Determine the (x, y) coordinate at the center of the cell enclosing the given text.  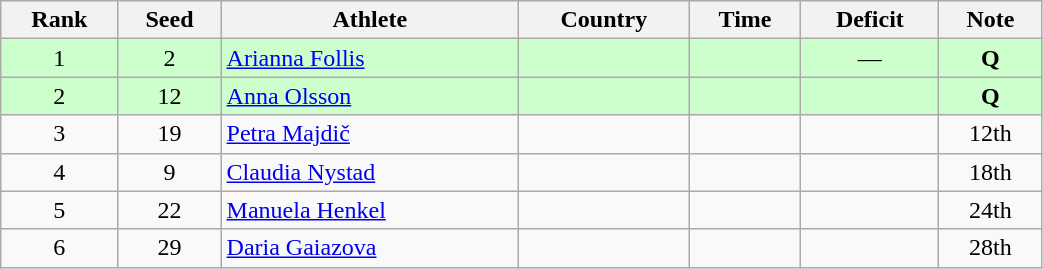
5 (60, 210)
Seed (170, 20)
Note (990, 20)
3 (60, 134)
12 (170, 96)
18th (990, 172)
28th (990, 248)
9 (170, 172)
24th (990, 210)
Daria Gaiazova (370, 248)
Claudia Nystad (370, 172)
19 (170, 134)
29 (170, 248)
12th (990, 134)
— (870, 58)
1 (60, 58)
Arianna Follis (370, 58)
Deficit (870, 20)
Country (604, 20)
Time (745, 20)
Rank (60, 20)
4 (60, 172)
Athlete (370, 20)
Anna Olsson (370, 96)
22 (170, 210)
Petra Majdič (370, 134)
6 (60, 248)
Manuela Henkel (370, 210)
